Search for the cell housing the specified text and yield its [X, Y] center coordinate. 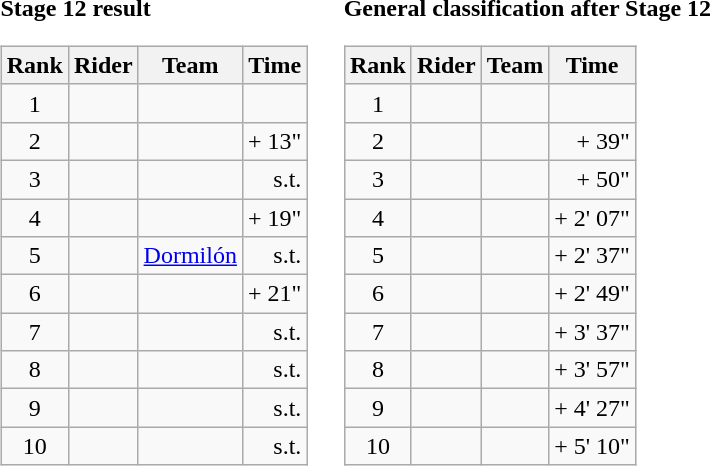
+ 3' 37" [592, 332]
+ 19" [274, 217]
+ 50" [592, 179]
+ 5' 10" [592, 446]
+ 4' 27" [592, 408]
+ 2' 37" [592, 256]
+ 2' 07" [592, 217]
+ 3' 57" [592, 370]
+ 2' 49" [592, 294]
+ 13" [274, 141]
+ 21" [274, 294]
+ 39" [592, 141]
Dormilón [190, 256]
